Identify which cell holds the provided text, then report its (X, Y) central coordinate. 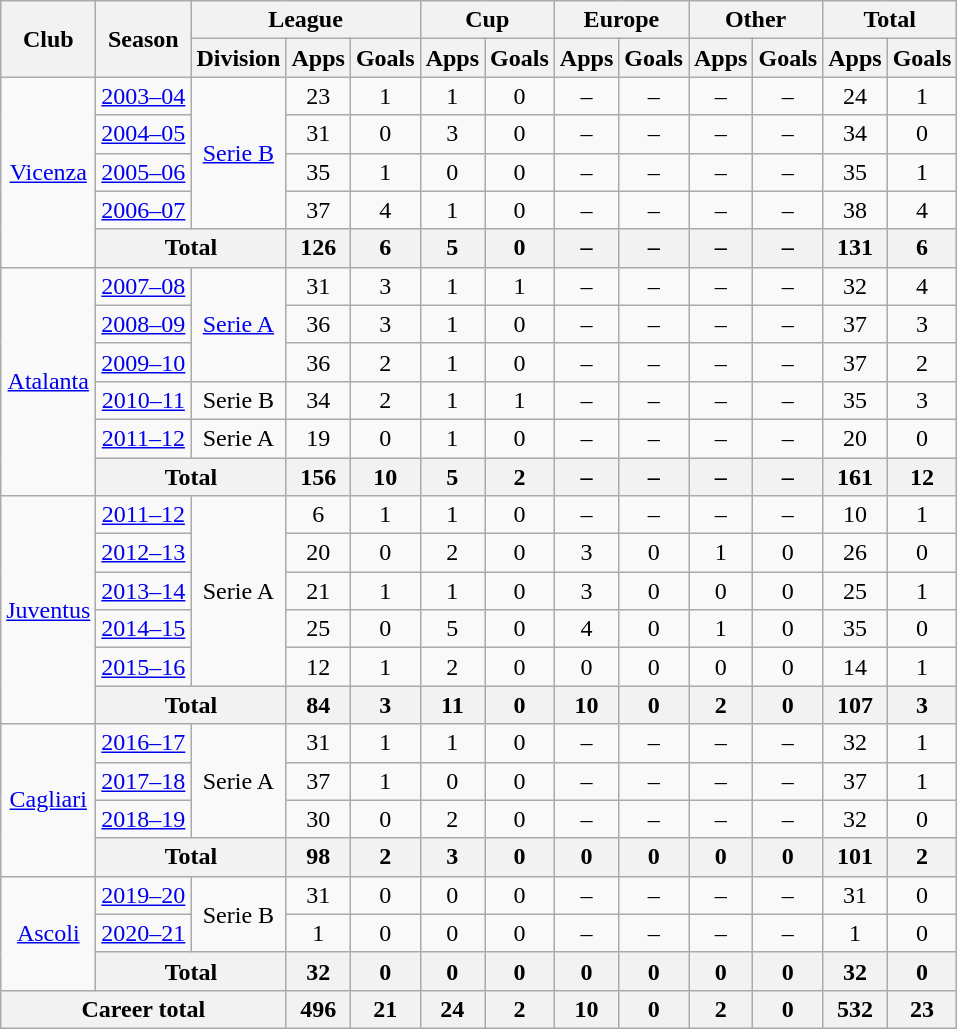
2008–09 (144, 324)
2010–11 (144, 400)
11 (452, 705)
84 (318, 705)
Club (48, 39)
126 (318, 248)
14 (855, 667)
Division (238, 58)
Cup (487, 20)
2020–21 (144, 933)
Season (144, 39)
Europe (621, 20)
2015–16 (144, 667)
2004–05 (144, 134)
Vicenza (48, 172)
2005–06 (144, 172)
2014–15 (144, 629)
2006–07 (144, 210)
Juventus (48, 610)
2017–18 (144, 781)
Career total (144, 1009)
2019–20 (144, 895)
2009–10 (144, 362)
League (306, 20)
107 (855, 705)
Other (755, 20)
30 (318, 819)
131 (855, 248)
2013–14 (144, 591)
26 (855, 553)
98 (318, 857)
2018–19 (144, 819)
156 (318, 477)
38 (855, 210)
Cagliari (48, 800)
532 (855, 1009)
496 (318, 1009)
Atalanta (48, 381)
2012–13 (144, 553)
2016–17 (144, 743)
Ascoli (48, 933)
161 (855, 477)
101 (855, 857)
2007–08 (144, 286)
2003–04 (144, 96)
19 (318, 438)
